Output the (X, Y) coordinate of the center of the cell containing the given text.  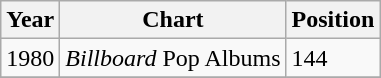
1980 (30, 58)
Chart (173, 20)
Year (30, 20)
Billboard Pop Albums (173, 58)
144 (333, 58)
Position (333, 20)
